Find where the given text appears and provide that cell's center as (X, Y) coordinate. 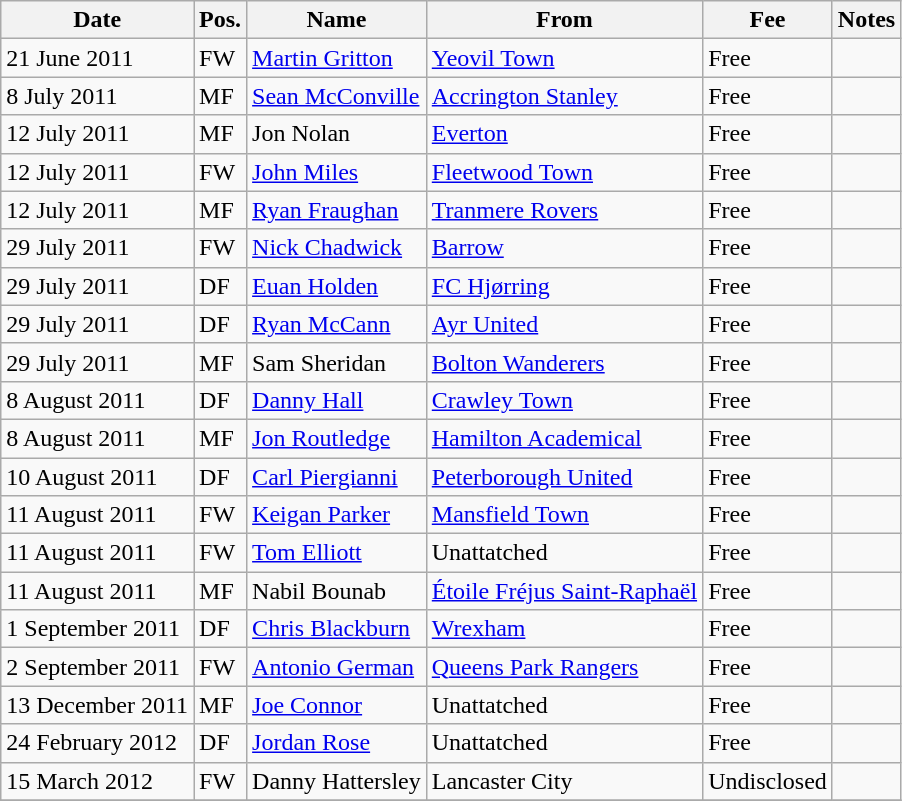
Keigan Parker (337, 515)
Danny Hattersley (337, 781)
Hamilton Academical (564, 438)
15 March 2012 (98, 781)
Fee (768, 20)
Pos. (220, 20)
Lancaster City (564, 781)
Date (98, 20)
Bolton Wanderers (564, 362)
2 September 2011 (98, 667)
Étoile Fréjus Saint-Raphaël (564, 591)
Tom Elliott (337, 553)
Everton (564, 134)
Mansfield Town (564, 515)
1 September 2011 (98, 629)
24 February 2012 (98, 743)
Barrow (564, 248)
Crawley Town (564, 400)
Fleetwood Town (564, 172)
Sam Sheridan (337, 362)
Yeovil Town (564, 58)
Ayr United (564, 324)
Joe Connor (337, 705)
Jon Routledge (337, 438)
Notes (866, 20)
Wrexham (564, 629)
Chris Blackburn (337, 629)
21 June 2011 (98, 58)
FC Hjørring (564, 286)
From (564, 20)
Queens Park Rangers (564, 667)
10 August 2011 (98, 477)
Name (337, 20)
Nabil Bounab (337, 591)
13 December 2011 (98, 705)
Tranmere Rovers (564, 210)
Undisclosed (768, 781)
Martin Gritton (337, 58)
Accrington Stanley (564, 96)
Jordan Rose (337, 743)
Ryan Fraughan (337, 210)
Euan Holden (337, 286)
Carl Piergianni (337, 477)
John Miles (337, 172)
Nick Chadwick (337, 248)
Jon Nolan (337, 134)
Danny Hall (337, 400)
Ryan McCann (337, 324)
Peterborough United (564, 477)
8 July 2011 (98, 96)
Sean McConville (337, 96)
Antonio German (337, 667)
